Search for the cell housing the specified text and yield its (x, y) center coordinate. 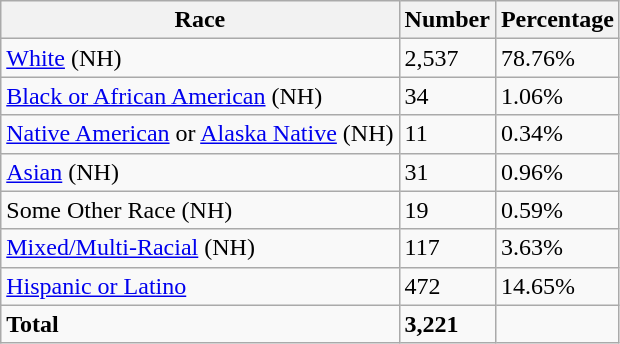
2,537 (447, 58)
0.34% (557, 134)
Black or African American (NH) (200, 96)
Race (200, 20)
34 (447, 96)
Number (447, 20)
78.76% (557, 58)
0.96% (557, 172)
Mixed/Multi-Racial (NH) (200, 248)
11 (447, 134)
Native American or Alaska Native (NH) (200, 134)
Some Other Race (NH) (200, 210)
Total (200, 324)
472 (447, 286)
14.65% (557, 286)
Hispanic or Latino (200, 286)
Asian (NH) (200, 172)
3.63% (557, 248)
3,221 (447, 324)
Percentage (557, 20)
0.59% (557, 210)
1.06% (557, 96)
19 (447, 210)
117 (447, 248)
31 (447, 172)
White (NH) (200, 58)
